Scan for the cell matching the given text and deliver its [X, Y] coordinate at center. 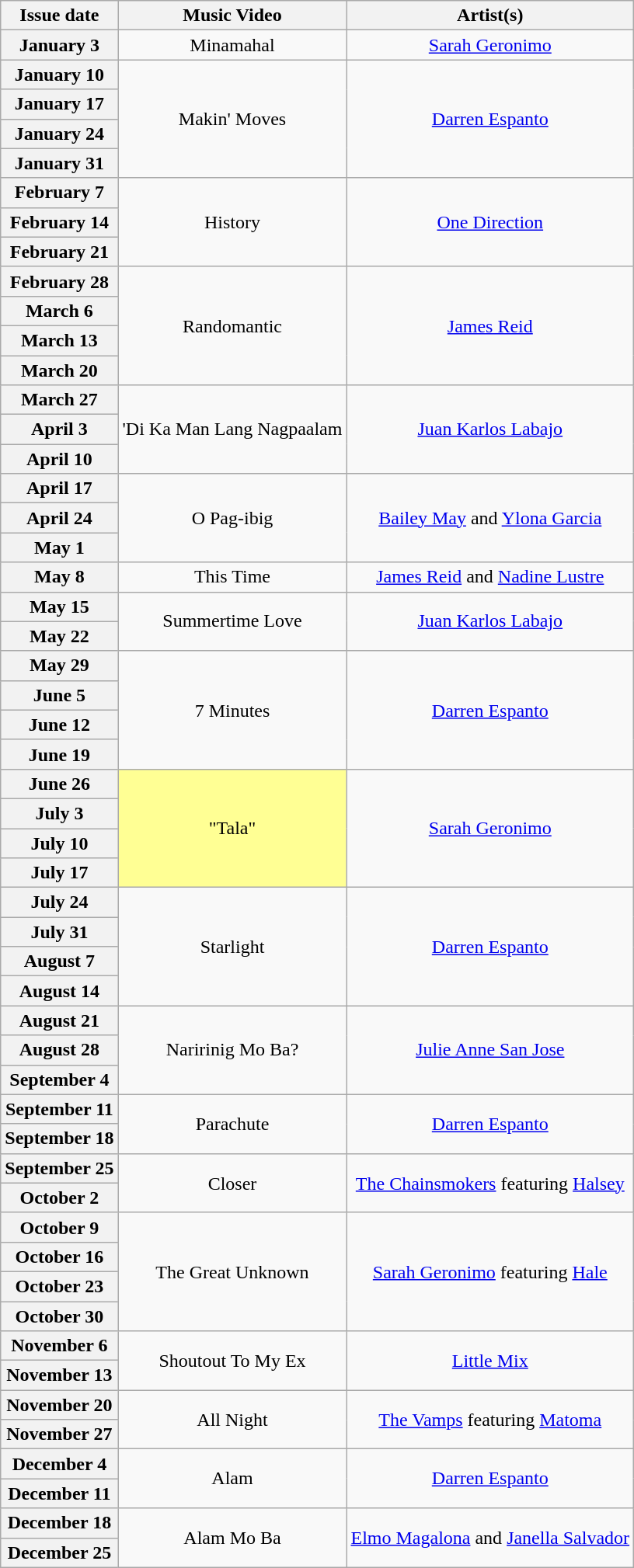
November 13 [59, 1375]
May 15 [59, 607]
June 19 [59, 754]
James Reid [490, 325]
January 3 [59, 45]
Closer [232, 1183]
Summertime Love [232, 621]
February 28 [59, 281]
One Direction [490, 222]
March 27 [59, 400]
This Time [232, 577]
O Pag-ibig [232, 518]
7 Minutes [232, 710]
October 16 [59, 1257]
June 5 [59, 695]
November 27 [59, 1434]
Alam Mo Ba [232, 1538]
October 30 [59, 1316]
April 17 [59, 488]
July 24 [59, 902]
Minamahal [232, 45]
Alam [232, 1479]
August 14 [59, 991]
Parachute [232, 1124]
History [232, 222]
January 31 [59, 163]
'Di Ka Man Lang Nagpaalam [232, 429]
August 28 [59, 1050]
February 14 [59, 222]
Artist(s) [490, 16]
Music Video [232, 16]
October 23 [59, 1286]
June 12 [59, 725]
December 25 [59, 1552]
January 10 [59, 75]
September 4 [59, 1080]
May 1 [59, 548]
Little Mix [490, 1361]
July 3 [59, 813]
Issue date [59, 16]
September 18 [59, 1139]
Makin' Moves [232, 119]
March 6 [59, 311]
March 20 [59, 370]
August 21 [59, 1020]
James Reid and Nadine Lustre [490, 577]
Sarah Geronimo featuring Hale [490, 1271]
May 8 [59, 577]
July 31 [59, 932]
Naririnig Mo Ba? [232, 1050]
June 26 [59, 784]
January 17 [59, 104]
February 21 [59, 252]
The Chainsmokers featuring Halsey [490, 1183]
All Night [232, 1420]
April 3 [59, 429]
Shoutout To My Ex [232, 1361]
Starlight [232, 947]
Julie Anne San Jose [490, 1050]
"Tala" [232, 828]
May 29 [59, 666]
Randomantic [232, 325]
October 2 [59, 1198]
September 25 [59, 1168]
August 7 [59, 961]
September 11 [59, 1109]
October 9 [59, 1227]
March 13 [59, 340]
April 10 [59, 459]
Bailey May and Ylona Garcia [490, 518]
The Great Unknown [232, 1271]
July 17 [59, 873]
February 7 [59, 193]
December 4 [59, 1464]
December 18 [59, 1523]
Elmo Magalona and Janella Salvador [490, 1538]
July 10 [59, 843]
November 6 [59, 1346]
April 24 [59, 518]
The Vamps featuring Matoma [490, 1420]
January 24 [59, 134]
November 20 [59, 1405]
May 22 [59, 636]
December 11 [59, 1493]
